Identify which cell holds the provided text, then report its (X, Y) central coordinate. 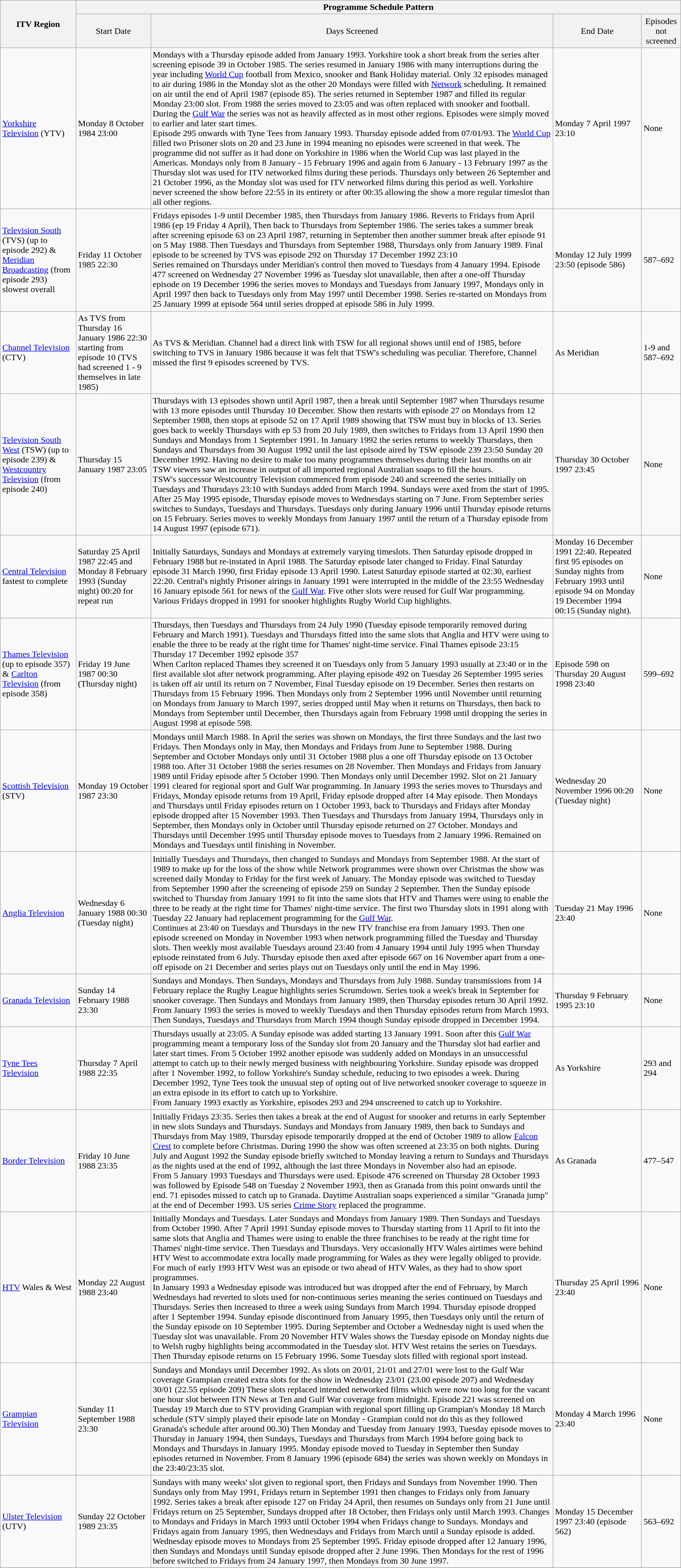
Grampian Television (38, 1419)
Monday 7 April 1997 23:10 (597, 128)
As TVS from Thursday 16 January 1986 22:30 starting from episode 10 (TVS had screened 1 - 9 themselves in late 1985) (113, 352)
Thursday 15 January 1987 23:05 (113, 464)
HTV Wales & West (38, 1288)
Friday 19 June 1987 00:30 (Thursday night) (113, 674)
599–692 (661, 674)
As Meridian (597, 352)
Sunday 11 September 1988 23:30 (113, 1419)
1-9 and 587–692 (661, 352)
Wednesday 20 November 1996 00:20 (Tuesday night) (597, 791)
End Date (597, 31)
As Yorkshire (597, 1068)
Tyne Tees Television (38, 1068)
Thursday 7 April 1988 22:35 (113, 1068)
Border Television (38, 1161)
293 and 294 (661, 1068)
Monday 22 August 1988 23:40 (113, 1288)
Saturday 25 April 1987 22:45 and Monday 8 February 1993 (Sunday night) 00:20 for repeat run (113, 576)
Thursday 9 February 1995 23:10 (597, 1000)
Television South (TVS) (up to episode 292) & Meridian Broadcasting (from episode 293) slowest overall (38, 260)
ITV Region (38, 24)
Sunday 22 October 1989 23:35 (113, 1521)
Days Screened (352, 31)
Ulster Television (UTV) (38, 1521)
Episodes not screened (661, 31)
587–692 (661, 260)
Monday 4 March 1996 23:40 (597, 1419)
Thames Television (up to episode 357) & Carlton Television (from episode 358) (38, 674)
Wednesday 6 January 1988 00:30 (Tuesday night) (113, 912)
Monday 19 October 1987 23:30 (113, 791)
Monday 8 October 1984 23:00 (113, 128)
Scottish Television (STV) (38, 791)
Tuesday 21 May 1996 23:40 (597, 912)
Episode 598 on Thursday 20 August 1998 23:40 (597, 674)
477–547 (661, 1161)
Television South West (TSW) (up to episode 239) & Westcountry Television (from episode 240) (38, 464)
Friday 10 June 1988 23:35 (113, 1161)
Sunday 14 February 1988 23:30 (113, 1000)
Thursday 30 October 1997 23:45 (597, 464)
As Granada (597, 1161)
Anglia Television (38, 912)
Start Date (113, 31)
Thursday 25 April 1996 23:40 (597, 1288)
Yorkshire Television (YTV) (38, 128)
Friday 11 October 1985 22:30 (113, 260)
Programme Schedule Pattern (378, 7)
Monday 15 December 1997 23:40 (episode 562) (597, 1521)
Monday 12 July 1999 23:50 (episode 586) (597, 260)
Channel Television (CTV) (38, 352)
Granada Television (38, 1000)
Central Television fastest to complete (38, 576)
563–692 (661, 1521)
